Scan for the cell matching the given text and deliver its (x, y) coordinate at center. 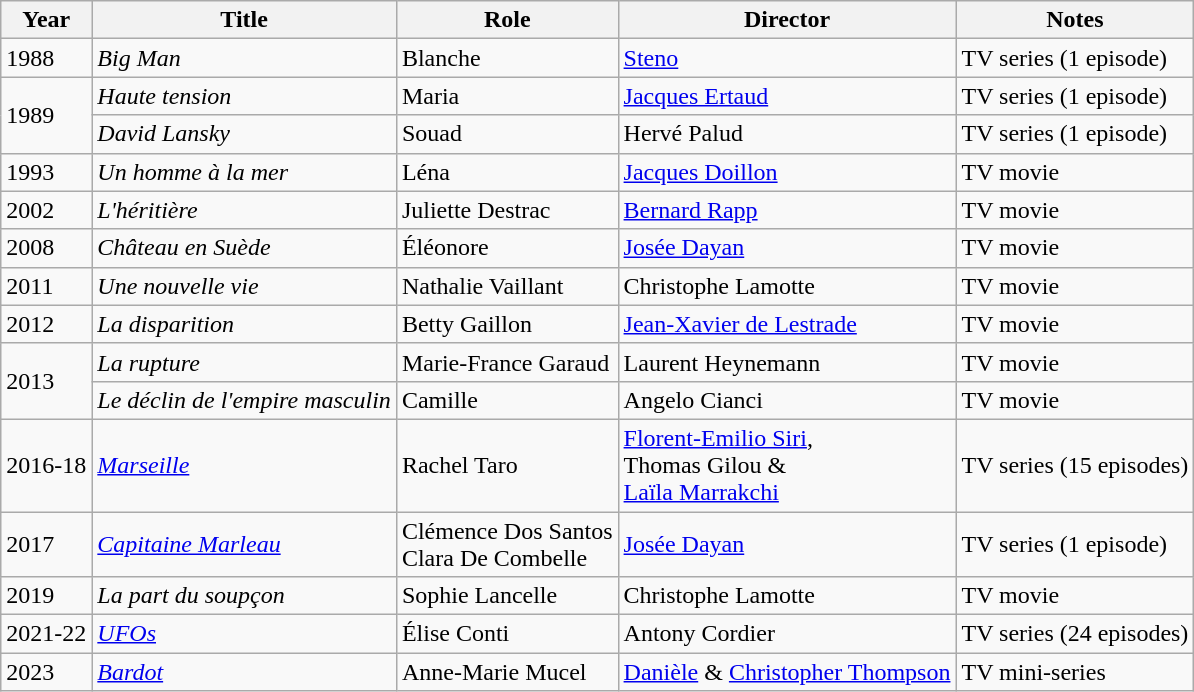
UFOs (244, 634)
Maria (507, 96)
Éléonore (507, 248)
Haute tension (244, 96)
Bernard Rapp (787, 210)
Une nouvelle vie (244, 286)
L'héritière (244, 210)
2019 (46, 596)
La disparition (244, 324)
Year (46, 20)
Jacques Doillon (787, 172)
Role (507, 20)
Steno (787, 58)
2021-22 (46, 634)
Hervé Palud (787, 134)
2016-18 (46, 465)
Anne-Marie Mucel (507, 672)
Élise Conti (507, 634)
Rachel Taro (507, 465)
1989 (46, 115)
Un homme à la mer (244, 172)
1993 (46, 172)
2012 (46, 324)
Notes (1075, 20)
Souad (507, 134)
Betty Gaillon (507, 324)
Antony Cordier (787, 634)
Title (244, 20)
Sophie Lancelle (507, 596)
Laurent Heynemann (787, 362)
David Lansky (244, 134)
Florent-Emilio Siri, Thomas Gilou & Laïla Marrakchi (787, 465)
TV mini-series (1075, 672)
TV series (15 episodes) (1075, 465)
Marseille (244, 465)
2011 (46, 286)
Clémence Dos SantosClara De Combelle (507, 544)
Camille (507, 400)
Jacques Ertaud (787, 96)
Le déclin de l'empire masculin (244, 400)
Blanche (507, 58)
2002 (46, 210)
2023 (46, 672)
Léna (507, 172)
Juliette Destrac (507, 210)
La rupture (244, 362)
Danièle & Christopher Thompson (787, 672)
Bardot (244, 672)
Director (787, 20)
Marie-France Garaud (507, 362)
1988 (46, 58)
2008 (46, 248)
2017 (46, 544)
Jean-Xavier de Lestrade (787, 324)
La part du soupçon (244, 596)
Nathalie Vaillant (507, 286)
Capitaine Marleau (244, 544)
Château en Suède (244, 248)
2013 (46, 381)
TV series (24 episodes) (1075, 634)
Big Man (244, 58)
Angelo Cianci (787, 400)
